From the cell containing the given text, extract its center point as [X, Y] coordinate. 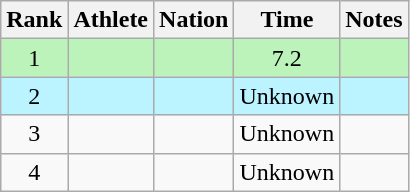
7.2 [287, 58]
Notes [374, 20]
Time [287, 20]
2 [34, 96]
3 [34, 134]
4 [34, 172]
Rank [34, 20]
1 [34, 58]
Athlete [111, 20]
Nation [194, 20]
